Search for the cell housing the specified text and yield its (X, Y) center coordinate. 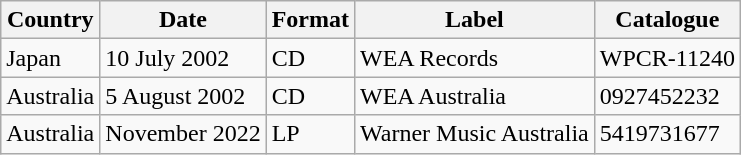
5 August 2002 (183, 96)
5419731677 (667, 134)
Catalogue (667, 20)
10 July 2002 (183, 58)
0927452232 (667, 96)
WPCR-11240 (667, 58)
November 2022 (183, 134)
Japan (50, 58)
Date (183, 20)
WEA Australia (475, 96)
Format (310, 20)
WEA Records (475, 58)
Label (475, 20)
Warner Music Australia (475, 134)
Country (50, 20)
LP (310, 134)
